Search for the cell housing the specified text and yield its [X, Y] center coordinate. 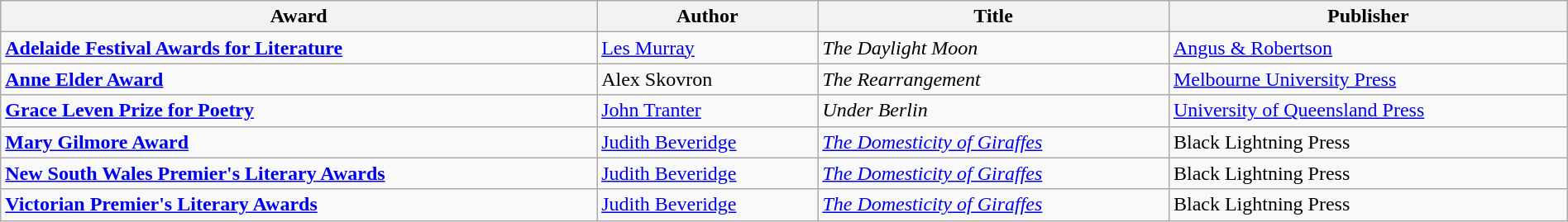
Victorian Premier's Literary Awards [299, 205]
Mary Gilmore Award [299, 142]
Angus & Robertson [1368, 48]
Anne Elder Award [299, 79]
John Tranter [708, 111]
Grace Leven Prize for Poetry [299, 111]
Melbourne University Press [1368, 79]
Title [994, 17]
Publisher [1368, 17]
Under Berlin [994, 111]
The Daylight Moon [994, 48]
The Rearrangement [994, 79]
New South Wales Premier's Literary Awards [299, 173]
Award [299, 17]
University of Queensland Press [1368, 111]
Alex Skovron [708, 79]
Les Murray [708, 48]
Adelaide Festival Awards for Literature [299, 48]
Author [708, 17]
